Provide the [x, y] coordinate of the cell's center where the given text is located.  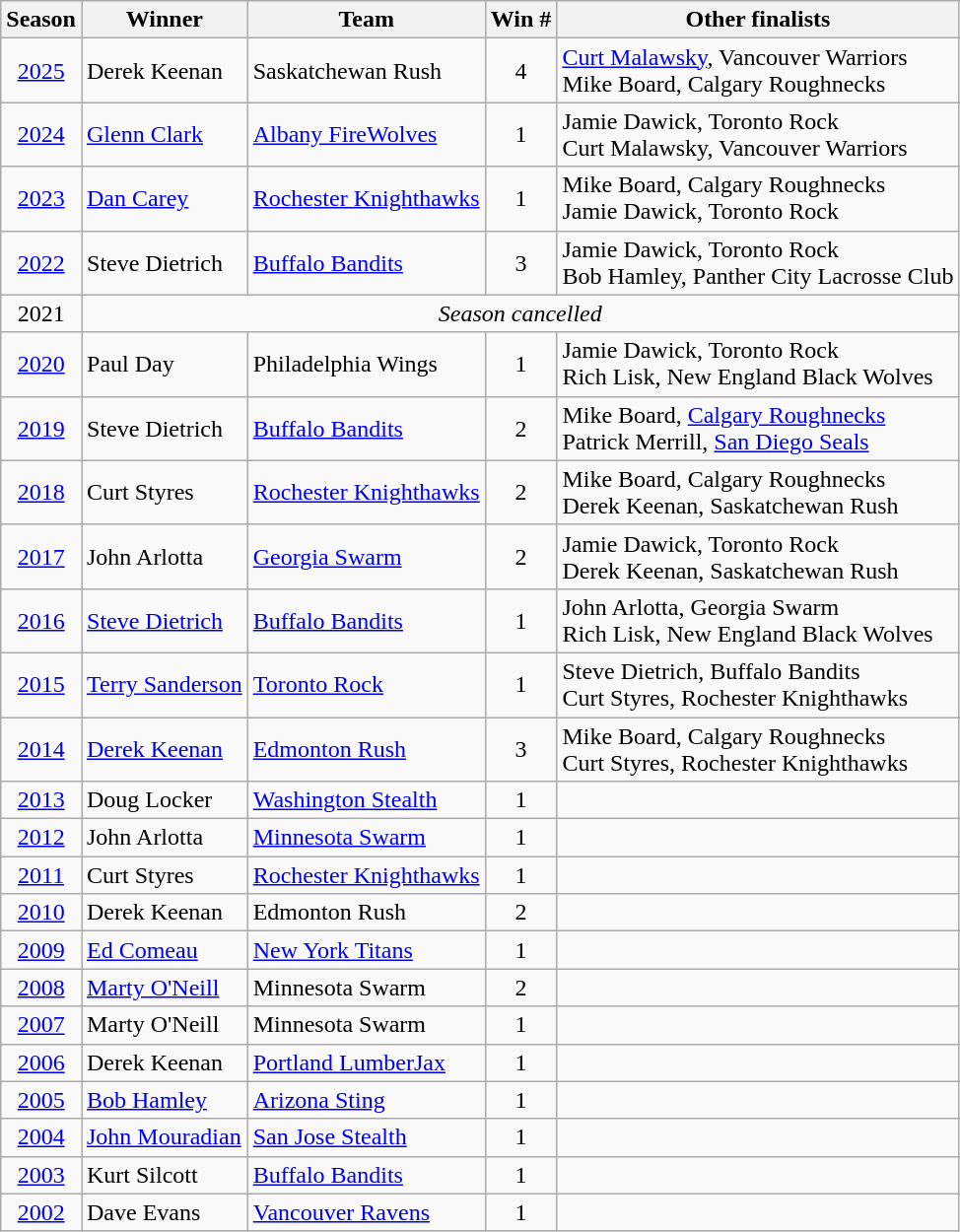
Saskatchewan Rush [367, 71]
Jamie Dawick, Toronto RockRich Lisk, New England Black Wolves [758, 365]
Terry Sanderson [164, 684]
2008 [41, 988]
Team [367, 20]
2020 [41, 365]
Other finalists [758, 20]
Mike Board, Calgary RoughnecksPatrick Merrill, San Diego Seals [758, 428]
4 [520, 71]
Mike Board, Calgary RoughnecksDerek Keenan, Saskatchewan Rush [758, 493]
2019 [41, 428]
2011 [41, 875]
Glenn Clark [164, 134]
Arizona Sting [367, 1100]
2013 [41, 800]
Win # [520, 20]
Curt Malawsky, Vancouver WarriorsMike Board, Calgary Roughnecks [758, 71]
2018 [41, 493]
2012 [41, 838]
2010 [41, 913]
2002 [41, 1212]
Kurt Silcott [164, 1175]
Albany FireWolves [367, 134]
2014 [41, 749]
2003 [41, 1175]
2021 [41, 313]
Toronto Rock [367, 684]
2006 [41, 1062]
John Mouradian [164, 1137]
Philadelphia Wings [367, 365]
Dave Evans [164, 1212]
San Jose Stealth [367, 1137]
Mike Board, Calgary RoughnecksJamie Dawick, Toronto Rock [758, 199]
Doug Locker [164, 800]
2007 [41, 1025]
Portland LumberJax [367, 1062]
Ed Comeau [164, 950]
Steve Dietrich, Buffalo BanditsCurt Styres, Rochester Knighthawks [758, 684]
2005 [41, 1100]
2024 [41, 134]
2004 [41, 1137]
John Arlotta, Georgia SwarmRich Lisk, New England Black Wolves [758, 621]
2009 [41, 950]
Dan Carey [164, 199]
Jamie Dawick, Toronto RockDerek Keenan, Saskatchewan Rush [758, 556]
New York Titans [367, 950]
Paul Day [164, 365]
Winner [164, 20]
2017 [41, 556]
Season cancelled [519, 313]
2025 [41, 71]
Washington Stealth [367, 800]
Bob Hamley [164, 1100]
Season [41, 20]
Jamie Dawick, Toronto RockCurt Malawsky, Vancouver Warriors [758, 134]
2015 [41, 684]
2022 [41, 262]
2016 [41, 621]
2023 [41, 199]
Vancouver Ravens [367, 1212]
Georgia Swarm [367, 556]
Jamie Dawick, Toronto RockBob Hamley, Panther City Lacrosse Club [758, 262]
Mike Board, Calgary RoughnecksCurt Styres, Rochester Knighthawks [758, 749]
